Return the (x, y) coordinate for the center point of the cell that contains the specified text.  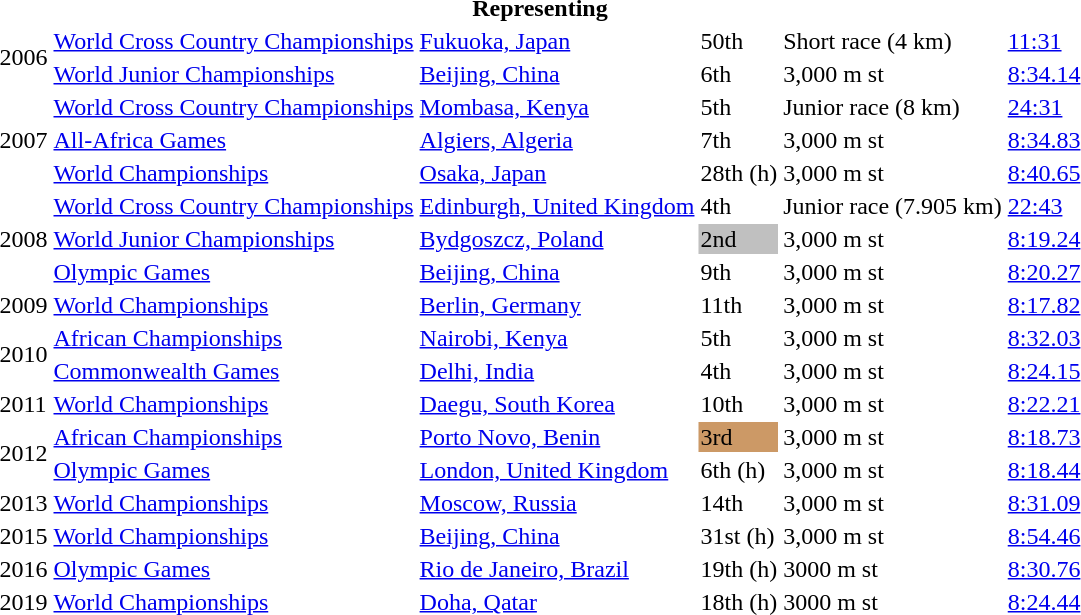
Junior race (8 km) (893, 107)
31st (h) (739, 536)
Moscow, Russia (557, 503)
3rd (739, 437)
Porto Novo, Benin (557, 437)
London, United Kingdom (557, 470)
2nd (739, 239)
Rio de Janeiro, Brazil (557, 569)
Daegu, South Korea (557, 404)
50th (739, 41)
19th (h) (739, 569)
Commonwealth Games (234, 371)
Osaka, Japan (557, 173)
Junior race (7.905 km) (893, 206)
6th (739, 74)
10th (739, 404)
28th (h) (739, 173)
11th (739, 305)
Nairobi, Kenya (557, 338)
14th (739, 503)
3000 m st (893, 569)
Short race (4 km) (893, 41)
Mombasa, Kenya (557, 107)
Berlin, Germany (557, 305)
Algiers, Algeria (557, 140)
6th (h) (739, 470)
Bydgoszcz, Poland (557, 239)
9th (739, 272)
7th (739, 140)
Fukuoka, Japan (557, 41)
Edinburgh, United Kingdom (557, 206)
All-Africa Games (234, 140)
Delhi, India (557, 371)
